Capture the cell that displays the provided text and extract its [x, y] central coordinate. 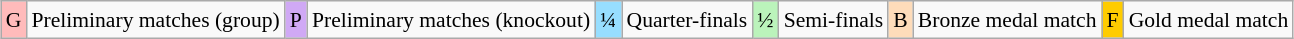
¼ [608, 20]
F [1113, 20]
Preliminary matches (group) [155, 20]
P [296, 20]
Preliminary matches (knockout) [451, 20]
B [900, 20]
½ [765, 20]
Gold medal match [1209, 20]
Semi-finals [834, 20]
Quarter-finals [688, 20]
G [14, 20]
Bronze medal match [1008, 20]
